Detect which cell encompasses the target text, then output its (x, y) center coordinate. 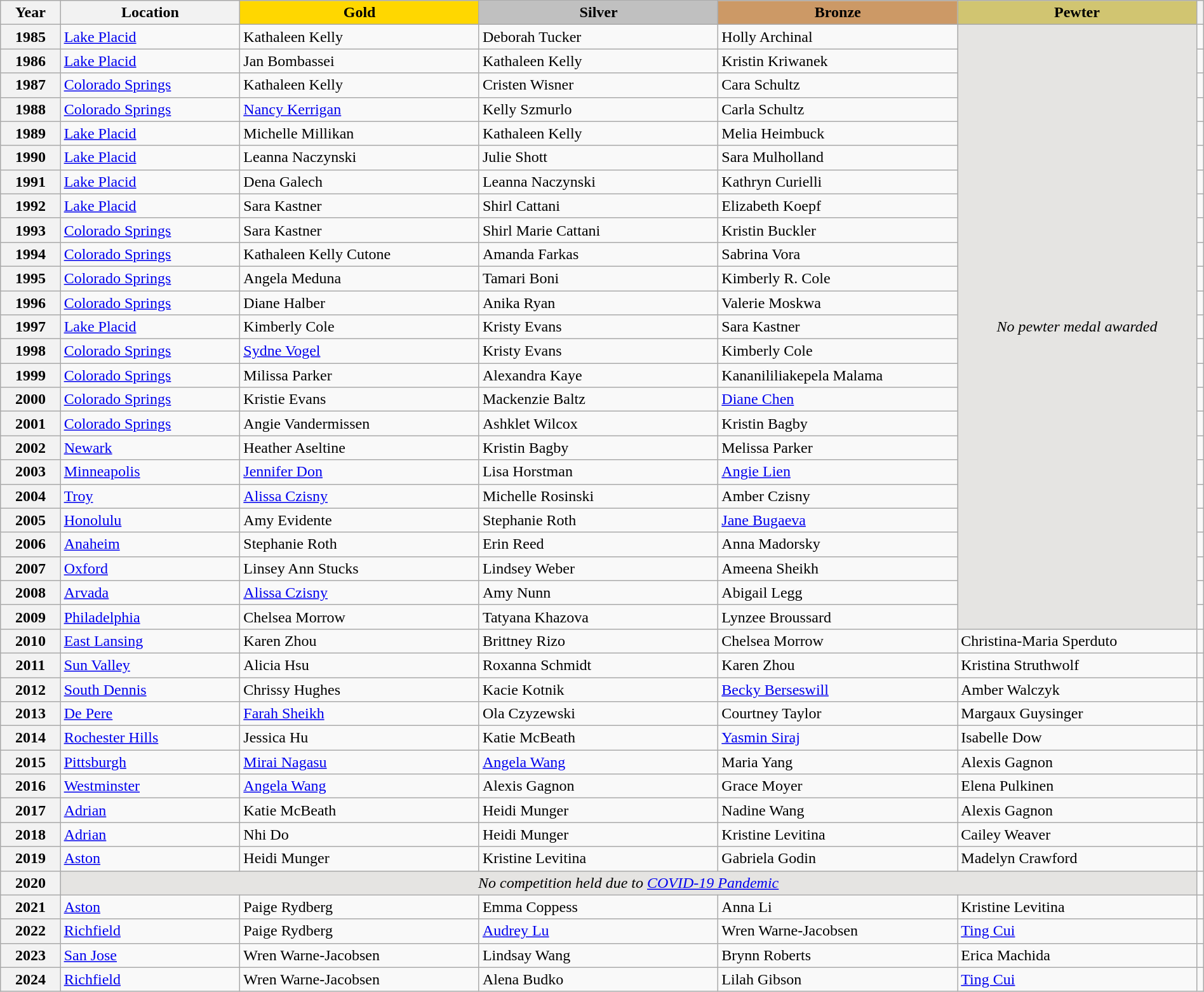
Lynzee Broussard (838, 617)
Courtney Taylor (838, 714)
Milissa Parker (359, 375)
2004 (30, 496)
2010 (30, 641)
Newark (150, 448)
Audrey Lu (598, 931)
Bronze (838, 13)
Ashklet Wilcox (598, 424)
Jane Bugaeva (838, 520)
Kelly Szmurlo (598, 109)
Anna Madorsky (838, 544)
Lindsey Weber (598, 568)
Melissa Parker (838, 448)
Brynn Roberts (838, 955)
Anaheim (150, 544)
Nancy Kerrigan (359, 109)
No competition held due to COVID-19 Pandemic (629, 883)
Lindsay Wang (598, 955)
2002 (30, 448)
2011 (30, 665)
Cailey Weaver (1077, 834)
Elena Pulkinen (1077, 786)
Angie Lien (838, 472)
2016 (30, 786)
Kathaleen Kelly Cutone (359, 254)
Michelle Rosinski (598, 496)
Kristin Kriwanek (838, 61)
1986 (30, 61)
Chrissy Hughes (359, 689)
Pewter (1077, 13)
2005 (30, 520)
Shirl Cattani (598, 206)
No pewter medal awarded (1077, 327)
Cara Schultz (838, 85)
1994 (30, 254)
South Dennis (150, 689)
Jan Bombassei (359, 61)
Nadine Wang (838, 810)
Troy (150, 496)
Kristie Evans (359, 399)
Alena Budko (598, 979)
2019 (30, 859)
Philadelphia (150, 617)
Erica Machida (1077, 955)
Sun Valley (150, 665)
Silver (598, 13)
Yasmin Siraj (838, 738)
Elizabeth Koepf (838, 206)
Diane Chen (838, 399)
Shirl Marie Cattani (598, 230)
Angela Meduna (359, 278)
Gold (359, 13)
Amanda Farkas (598, 254)
Ola Czyzewski (598, 714)
1997 (30, 327)
Nhi Do (359, 834)
Melia Heimbuck (838, 133)
2001 (30, 424)
Cristen Wisner (598, 85)
2007 (30, 568)
De Pere (150, 714)
Jennifer Don (359, 472)
Tamari Boni (598, 278)
Madelyn Crawford (1077, 859)
Amber Czisny (838, 496)
Oxford (150, 568)
1985 (30, 37)
Rochester Hills (150, 738)
2022 (30, 931)
1999 (30, 375)
Minneapolis (150, 472)
Kimberly R. Cole (838, 278)
Heather Aseltine (359, 448)
1996 (30, 303)
2003 (30, 472)
Julie Shott (598, 158)
1992 (30, 206)
Mackenzie Baltz (598, 399)
San Jose (150, 955)
Holly Archinal (838, 37)
Ameena Sheikh (838, 568)
2009 (30, 617)
Tatyana Khazova (598, 617)
Maria Yang (838, 762)
Sabrina Vora (838, 254)
1989 (30, 133)
Honolulu (150, 520)
Roxanna Schmidt (598, 665)
1991 (30, 182)
2020 (30, 883)
2017 (30, 810)
1998 (30, 351)
Erin Reed (598, 544)
Deborah Tucker (598, 37)
2008 (30, 593)
Lilah Gibson (838, 979)
Isabelle Dow (1077, 738)
2023 (30, 955)
Kananililiakepela Malama (838, 375)
Year (30, 13)
Kristina Struthwolf (1077, 665)
Angie Vandermissen (359, 424)
Amy Nunn (598, 593)
Michelle Millikan (359, 133)
Amy Evidente (359, 520)
2013 (30, 714)
Anna Li (838, 907)
Pittsburgh (150, 762)
2014 (30, 738)
Kristin Buckler (838, 230)
Westminster (150, 786)
1995 (30, 278)
2015 (30, 762)
Valerie Moskwa (838, 303)
Emma Coppess (598, 907)
Jessica Hu (359, 738)
Grace Moyer (838, 786)
Becky Berseswill (838, 689)
Anika Ryan (598, 303)
2021 (30, 907)
Linsey Ann Stucks (359, 568)
Farah Sheikh (359, 714)
Arvada (150, 593)
2024 (30, 979)
1993 (30, 230)
Brittney Rizo (598, 641)
Alicia Hsu (359, 665)
2006 (30, 544)
2000 (30, 399)
Carla Schultz (838, 109)
Amber Walczyk (1077, 689)
Kacie Kotnik (598, 689)
Mirai Nagasu (359, 762)
1987 (30, 85)
Location (150, 13)
Kathryn Curielli (838, 182)
1990 (30, 158)
1988 (30, 109)
Margaux Guysinger (1077, 714)
East Lansing (150, 641)
Sara Mulholland (838, 158)
2012 (30, 689)
Lisa Horstman (598, 472)
Abigail Legg (838, 593)
Dena Galech (359, 182)
Diane Halber (359, 303)
Alexandra Kaye (598, 375)
Christina-Maria Sperduto (1077, 641)
2018 (30, 834)
Sydne Vogel (359, 351)
Gabriela Godin (838, 859)
